Output the (X, Y) coordinate of the center of the cell containing the given text.  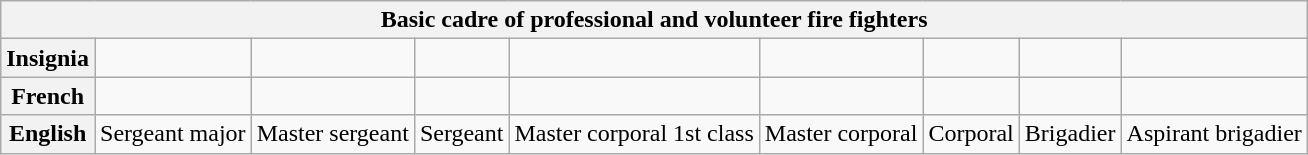
Aspirant brigadier (1214, 134)
Basic cadre of professional and volunteer fire fighters (654, 20)
Master sergeant (332, 134)
Sergeant major (174, 134)
Brigadier (1070, 134)
Insignia (48, 58)
Corporal (971, 134)
Sergeant (462, 134)
French (48, 96)
English (48, 134)
Master corporal (841, 134)
Master corporal 1st class (634, 134)
